Identify which cell holds the provided text, then report its (X, Y) central coordinate. 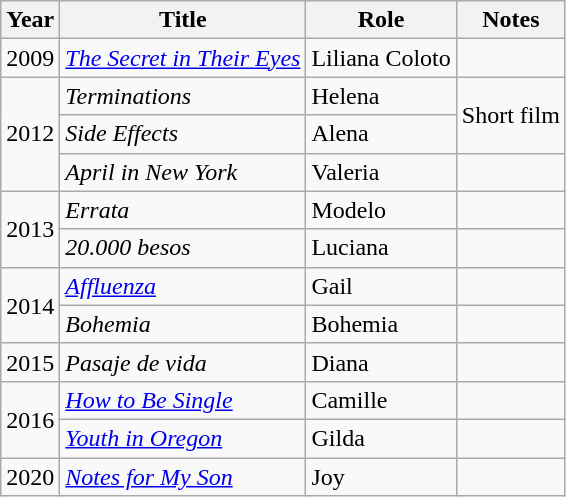
Helena (381, 96)
Short film (510, 115)
Camille (381, 400)
Errata (183, 210)
Title (183, 20)
Notes (510, 20)
Role (381, 20)
Joy (381, 477)
Modelo (381, 210)
The Secret in Their Eyes (183, 58)
Pasaje de vida (183, 362)
Alena (381, 134)
2013 (30, 229)
Valeria (381, 172)
Terminations (183, 96)
Luciana (381, 248)
2014 (30, 305)
Gilda (381, 438)
Side Effects (183, 134)
Liliana Coloto (381, 58)
2009 (30, 58)
Affluenza (183, 286)
2016 (30, 419)
Gail (381, 286)
20.000 besos (183, 248)
2015 (30, 362)
2020 (30, 477)
Year (30, 20)
How to Be Single (183, 400)
Youth in Oregon (183, 438)
Notes for My Son (183, 477)
April in New York (183, 172)
Diana (381, 362)
2012 (30, 134)
